Identify which cell holds the provided text, then report its [x, y] central coordinate. 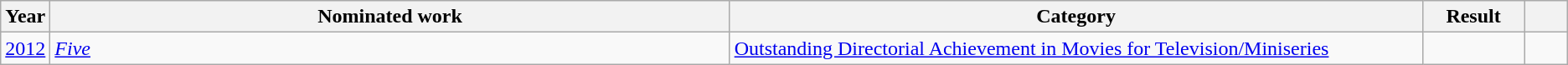
2012 [25, 48]
Year [25, 17]
Outstanding Directorial Achievement in Movies for Television/Miniseries [1075, 48]
Nominated work [390, 17]
Five [390, 48]
Category [1075, 17]
Result [1473, 17]
